From the cell containing the given text, extract its center point as [x, y] coordinate. 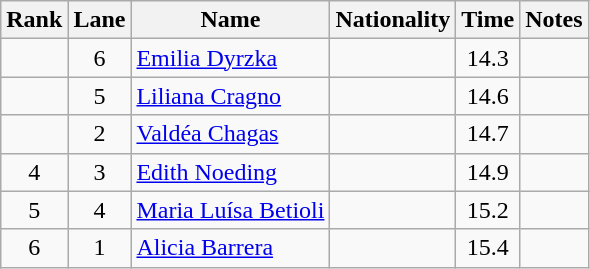
Nationality [393, 20]
Edith Noeding [230, 172]
1 [100, 248]
14.7 [488, 134]
Notes [554, 20]
Time [488, 20]
14.9 [488, 172]
Alicia Barrera [230, 248]
Lane [100, 20]
Rank [34, 20]
15.4 [488, 248]
2 [100, 134]
Valdéa Chagas [230, 134]
14.3 [488, 58]
3 [100, 172]
15.2 [488, 210]
14.6 [488, 96]
Emilia Dyrzka [230, 58]
Maria Luísa Betioli [230, 210]
Liliana Cragno [230, 96]
Name [230, 20]
